For the text-containing cell, return its midpoint in (x, y) coordinate format. 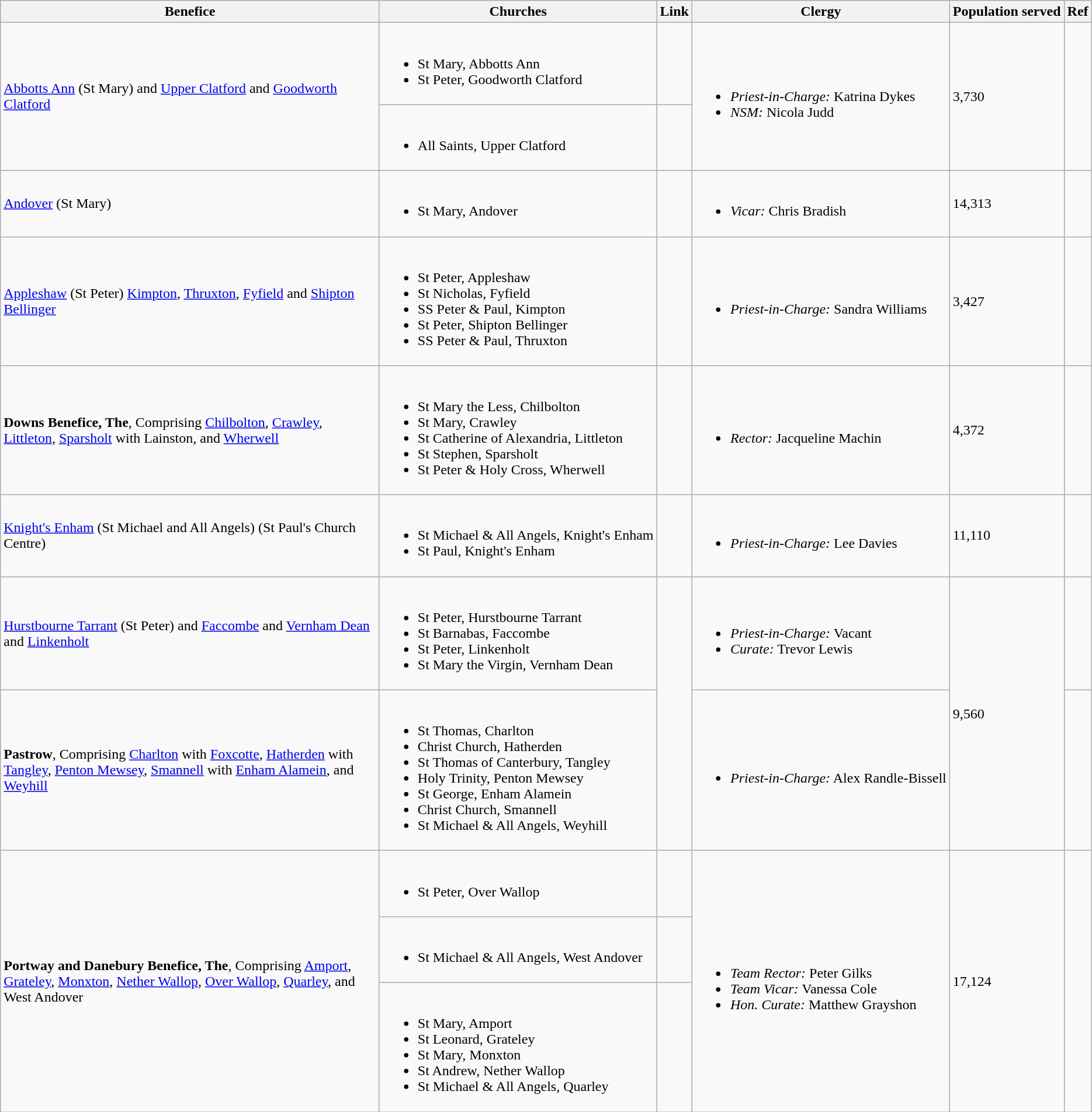
Ref (1077, 12)
Churches (518, 12)
Appleshaw (St Peter) Kimpton, Thruxton, Fyfield and Shipton Bellinger (190, 301)
St Mary, AmportSt Leonard, GrateleySt Mary, MonxtonSt Andrew, Nether WallopSt Michael & All Angels, Quarley (518, 1047)
Priest-in-Charge: Alex Randle-Bissell (820, 770)
St Mary, Abbotts AnnSt Peter, Goodworth Clatford (518, 64)
Hurstbourne Tarrant (St Peter) and Faccombe and Vernham Dean and Linkenholt (190, 633)
St Peter, AppleshawSt Nicholas, FyfieldSS Peter & Paul, KimptonSt Peter, Shipton BellingerSS Peter & Paul, Thruxton (518, 301)
4,372 (1007, 430)
9,560 (1007, 714)
St Peter, Over Wallop (518, 883)
Priest-in-Charge: VacantCurate: Trevor Lewis (820, 633)
Link (674, 12)
Priest-in-Charge: Sandra Williams (820, 301)
11,110 (1007, 536)
Abbotts Ann (St Mary) and Upper Clatford and Goodworth Clatford (190, 97)
St Michael & All Angels, Knight's EnhamSt Paul, Knight's Enham (518, 536)
Priest-in-Charge: Lee Davies (820, 536)
3,730 (1007, 97)
Benefice (190, 12)
Rector: Jacqueline Machin (820, 430)
Population served (1007, 12)
3,427 (1007, 301)
Portway and Danebury Benefice, The, Comprising Amport, Grateley, Monxton, Nether Wallop, Over Wallop, Quarley, and West Andover (190, 981)
Priest-in-Charge: Katrina DykesNSM: Nicola Judd (820, 97)
St Mary the Less, ChilboltonSt Mary, CrawleySt Catherine of Alexandria, LittletonSt Stephen, SparsholtSt Peter & Holy Cross, Wherwell (518, 430)
Downs Benefice, The, Comprising Chilbolton, Crawley, Littleton, Sparsholt with Lainston, and Wherwell (190, 430)
St Michael & All Angels, West Andover (518, 950)
Pastrow, Comprising Charlton with Foxcotte, Hatherden with Tangley, Penton Mewsey, Smannell with Enham Alamein, and Weyhill (190, 770)
Knight's Enham (St Michael and All Angels) (St Paul's Church Centre) (190, 536)
St Peter, Hurstbourne TarrantSt Barnabas, FaccombeSt Peter, LinkenholtSt Mary the Virgin, Vernham Dean (518, 633)
Vicar: Chris Bradish (820, 203)
St Mary, Andover (518, 203)
Andover (St Mary) (190, 203)
Clergy (820, 12)
14,313 (1007, 203)
17,124 (1007, 981)
All Saints, Upper Clatford (518, 138)
Team Rector: Peter GilksTeam Vicar: Vanessa ColeHon. Curate: Matthew Grayshon (820, 981)
